Search for the cell housing the specified text and yield its [x, y] center coordinate. 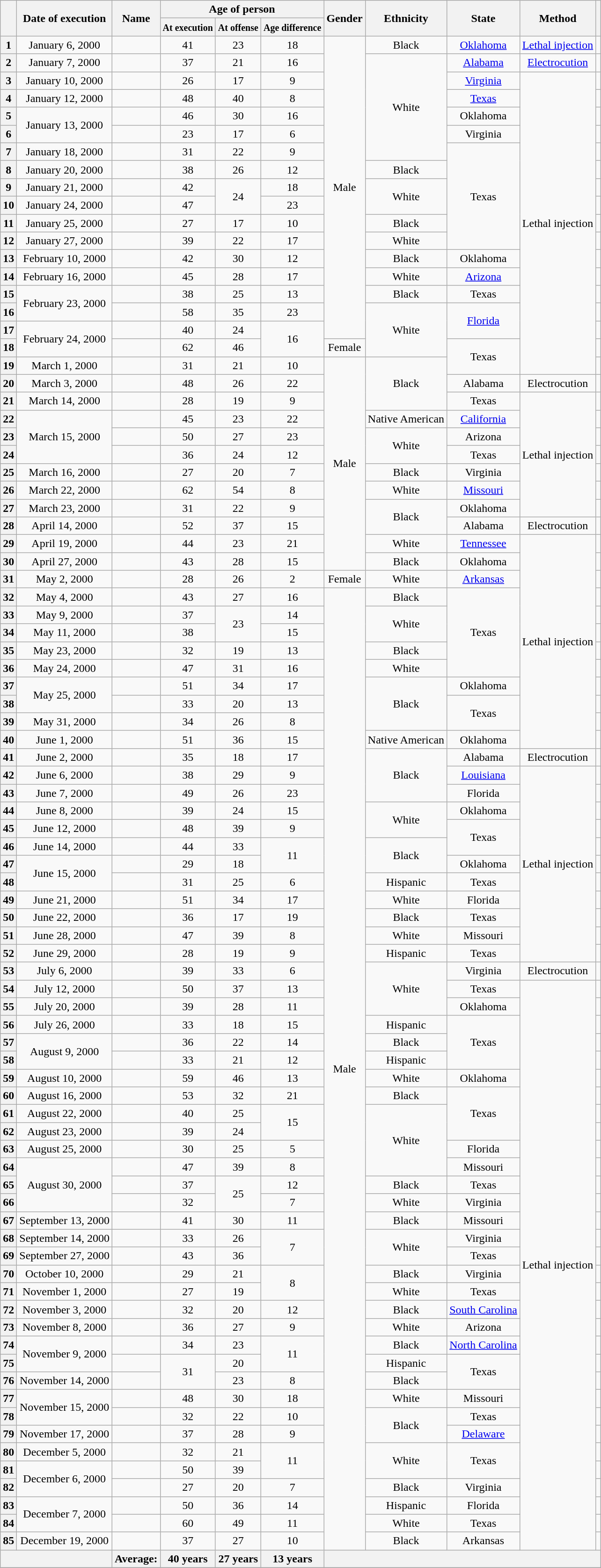
Gender [344, 18]
March 16, 2000 [65, 472]
At offense [238, 27]
January 7, 2000 [65, 63]
July 6, 2000 [65, 971]
Method [557, 18]
80 [8, 1452]
70 [8, 1274]
March 22, 2000 [65, 490]
October 10, 2000 [65, 1274]
65 [8, 1185]
81 [8, 1470]
Date of execution [65, 18]
May 23, 2000 [65, 650]
57 [8, 1042]
Average: [137, 1559]
November 8, 2000 [65, 1327]
June 8, 2000 [65, 811]
January 13, 2000 [65, 125]
August 23, 2000 [65, 1131]
Tennessee [484, 544]
January 27, 2000 [65, 241]
79 [8, 1434]
January 20, 2000 [65, 169]
November 17, 2000 [65, 1434]
August 30, 2000 [65, 1185]
June 12, 2000 [65, 829]
March 15, 2000 [65, 437]
77 [8, 1399]
April 14, 2000 [65, 526]
Delaware [484, 1434]
November 15, 2000 [65, 1408]
February 10, 2000 [65, 259]
September 13, 2000 [65, 1220]
July 20, 2000 [65, 1006]
69 [8, 1256]
71 [8, 1291]
73 [8, 1327]
December 5, 2000 [65, 1452]
March 3, 2000 [65, 383]
At execution [188, 27]
13 years [292, 1559]
July 12, 2000 [65, 989]
May 31, 2000 [65, 722]
November 9, 2000 [65, 1354]
May 25, 2000 [65, 695]
California [484, 419]
40 years [188, 1559]
January 24, 2000 [65, 205]
1 [8, 45]
North Carolina [484, 1345]
63 [8, 1149]
August 9, 2000 [65, 1051]
November 3, 2000 [65, 1309]
55 [8, 1006]
56 [8, 1024]
April 19, 2000 [65, 544]
May 24, 2000 [65, 668]
August 10, 2000 [65, 1078]
June 6, 2000 [65, 775]
66 [8, 1203]
61 [8, 1114]
Age difference [292, 27]
September 14, 2000 [65, 1238]
Age of person [242, 9]
March 23, 2000 [65, 508]
64 [8, 1167]
South Carolina [484, 1309]
December 7, 2000 [65, 1514]
June 22, 2000 [65, 918]
84 [8, 1523]
November 1, 2000 [65, 1291]
June 21, 2000 [65, 900]
June 7, 2000 [65, 793]
January 21, 2000 [65, 187]
June 29, 2000 [65, 953]
68 [8, 1238]
June 15, 2000 [65, 873]
May 2, 2000 [65, 579]
August 25, 2000 [65, 1149]
June 14, 2000 [65, 846]
4 [8, 98]
November 14, 2000 [65, 1381]
March 14, 2000 [65, 401]
83 [8, 1505]
August 16, 2000 [65, 1096]
May 11, 2000 [65, 633]
State [484, 18]
January 25, 2000 [65, 223]
74 [8, 1345]
June 28, 2000 [65, 935]
3 [8, 80]
Name [137, 18]
March 1, 2000 [65, 365]
January 18, 2000 [65, 152]
February 24, 2000 [65, 339]
27 years [238, 1559]
June 1, 2000 [65, 739]
February 16, 2000 [65, 277]
75 [8, 1363]
January 12, 2000 [65, 98]
78 [8, 1416]
February 23, 2000 [65, 303]
December 19, 2000 [65, 1541]
82 [8, 1488]
Ethnicity [406, 18]
January 6, 2000 [65, 45]
August 22, 2000 [65, 1114]
76 [8, 1381]
December 6, 2000 [65, 1479]
May 9, 2000 [65, 615]
September 27, 2000 [65, 1256]
June 2, 2000 [65, 757]
January 10, 2000 [65, 80]
67 [8, 1220]
Louisiana [484, 775]
May 4, 2000 [65, 597]
85 [8, 1541]
72 [8, 1309]
April 27, 2000 [65, 562]
July 26, 2000 [65, 1024]
